Extract the (X, Y) coordinate from the center of the cell holding the provided text.  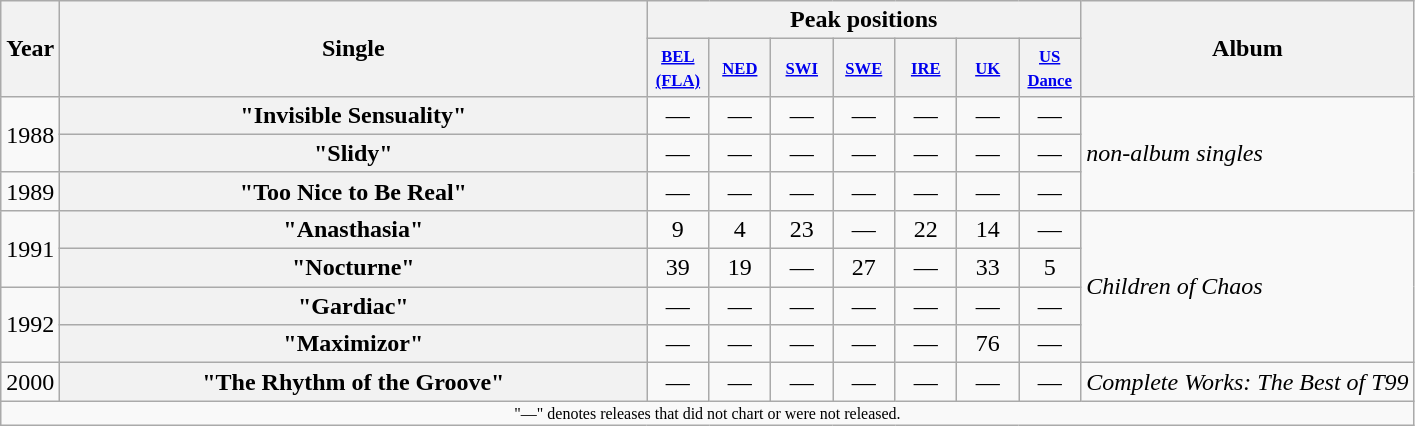
Year (30, 49)
UK (988, 68)
US Dance (1050, 68)
"Slidy" (354, 153)
4 (740, 229)
"Invisible Sensuality" (354, 115)
23 (802, 229)
1992 (30, 325)
SWE (864, 68)
Single (354, 49)
"Nocturne" (354, 268)
BEL(FLA) (678, 68)
9 (678, 229)
NED (740, 68)
Complete Works: The Best of T99 (1248, 382)
"Anasthasia" (354, 229)
"—" denotes releases that did not chart or were not released. (708, 413)
IRE (926, 68)
"Gardiac" (354, 306)
Peak positions (864, 20)
1988 (30, 134)
22 (926, 229)
14 (988, 229)
39 (678, 268)
5 (1050, 268)
33 (988, 268)
19 (740, 268)
non-album singles (1248, 153)
2000 (30, 382)
"The Rhythm of the Groove" (354, 382)
76 (988, 344)
Album (1248, 49)
Children of Chaos (1248, 286)
1989 (30, 191)
"Too Nice to Be Real" (354, 191)
27 (864, 268)
SWI (802, 68)
1991 (30, 248)
"Maximizor" (354, 344)
